Detect which cell encompasses the target text, then output its (X, Y) center coordinate. 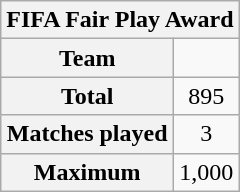
Matches played (88, 134)
Maximum (88, 172)
Team (88, 58)
Total (88, 96)
3 (207, 134)
1,000 (207, 172)
895 (207, 96)
FIFA Fair Play Award (120, 20)
